For the text-containing cell, return its midpoint in [x, y] coordinate format. 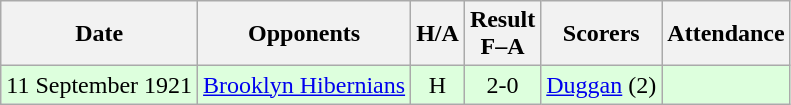
Brooklyn Hibernians [304, 85]
2-0 [502, 85]
11 September 1921 [100, 85]
Scorers [602, 34]
ResultF–A [502, 34]
Date [100, 34]
H [438, 85]
H/A [438, 34]
Duggan (2) [602, 85]
Opponents [304, 34]
Attendance [726, 34]
